Search for the cell housing the specified text and yield its (X, Y) center coordinate. 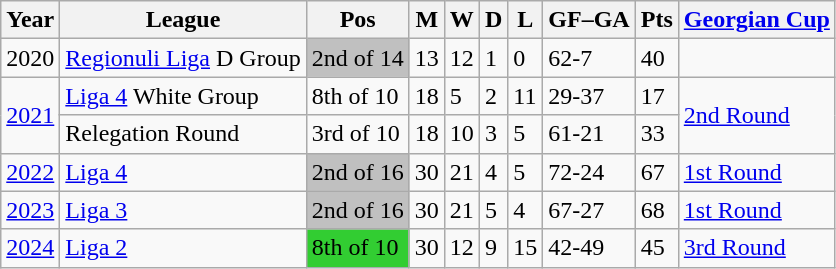
Year (30, 20)
67-27 (589, 210)
61-21 (589, 134)
Regionuli Liga D Group (183, 58)
42-49 (589, 248)
2024 (30, 248)
Georgian Cup (756, 20)
W (462, 20)
GF–GA (589, 20)
D (493, 20)
Liga 3 (183, 210)
League (183, 20)
10 (462, 134)
Liga 4 White Group (183, 96)
Pts (656, 20)
2nd Round (756, 115)
Liga 4 (183, 172)
2021 (30, 115)
0 (526, 58)
33 (656, 134)
2022 (30, 172)
45 (656, 248)
Pos (358, 20)
1 (493, 58)
40 (656, 58)
3 (493, 134)
72-24 (589, 172)
29-37 (589, 96)
17 (656, 96)
62-7 (589, 58)
L (526, 20)
15 (526, 248)
3rd of 10 (358, 134)
11 (526, 96)
2020 (30, 58)
2023 (30, 210)
M (426, 20)
2nd of 14 (358, 58)
13 (426, 58)
9 (493, 248)
68 (656, 210)
2 (493, 96)
3rd Round (756, 248)
Liga 2 (183, 248)
67 (656, 172)
Relegation Round (183, 134)
